Find where the given text appears and provide that cell's center as (X, Y) coordinate. 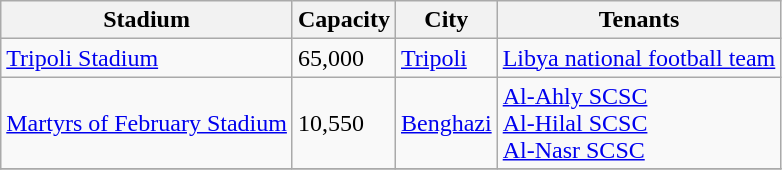
10,550 (344, 123)
Martyrs of February Stadium (147, 123)
Benghazi (446, 123)
65,000 (344, 58)
Tripoli (446, 58)
Al-Ahly SCSC Al-Hilal SCSC Al-Nasr SCSC (639, 123)
City (446, 20)
Tenants (639, 20)
Tripoli Stadium (147, 58)
Stadium (147, 20)
Libya national football team (639, 58)
Capacity (344, 20)
